Output the (X, Y) coordinate of the center of the cell containing the given text.  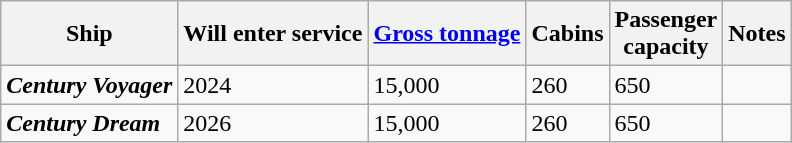
Notes (757, 34)
Passengercapacity (666, 34)
Cabins (568, 34)
2024 (273, 85)
Century Voyager (90, 85)
Will enter service (273, 34)
Century Dream (90, 123)
Ship (90, 34)
Gross tonnage (447, 34)
2026 (273, 123)
